Find where the given text appears and provide that cell's center as (x, y) coordinate. 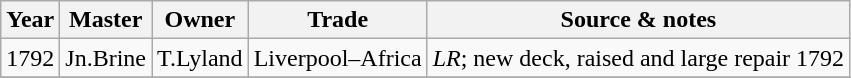
Source & notes (638, 20)
Year (30, 20)
Liverpool–Africa (338, 58)
Owner (200, 20)
Jn.Brine (106, 58)
Trade (338, 20)
1792 (30, 58)
Master (106, 20)
LR; new deck, raised and large repair 1792 (638, 58)
T.Lyland (200, 58)
